Output the (X, Y) coordinate of the center of the cell containing the given text.  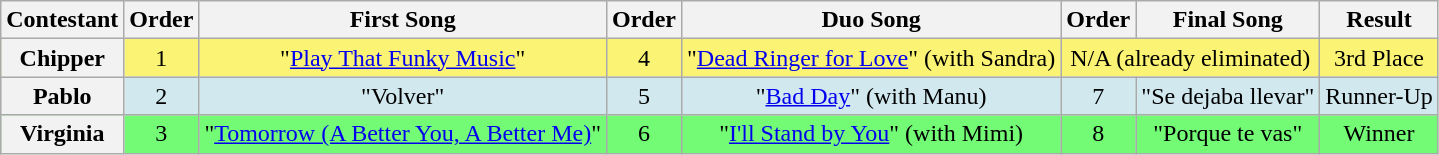
Duo Song (872, 20)
Chipper (62, 58)
"Bad Day" (with Manu) (872, 96)
Virginia (62, 134)
First Song (403, 20)
6 (644, 134)
Result (1380, 20)
N/A (already eliminated) (1190, 58)
Contestant (62, 20)
Final Song (1228, 20)
3rd Place (1380, 58)
8 (1098, 134)
4 (644, 58)
"Tomorrow (A Better You, A Better Me)" (403, 134)
"Se dejaba llevar" (1228, 96)
"Porque te vas" (1228, 134)
3 (162, 134)
"Dead Ringer for Love" (with Sandra) (872, 58)
"I'll Stand by You" (with Mimi) (872, 134)
Winner (1380, 134)
2 (162, 96)
Runner-Up (1380, 96)
7 (1098, 96)
Pablo (62, 96)
5 (644, 96)
"Volver" (403, 96)
1 (162, 58)
"Play That Funky Music" (403, 58)
